Pinpoint the cell where the given text exists, returning its (x, y) midpoint coordinate. 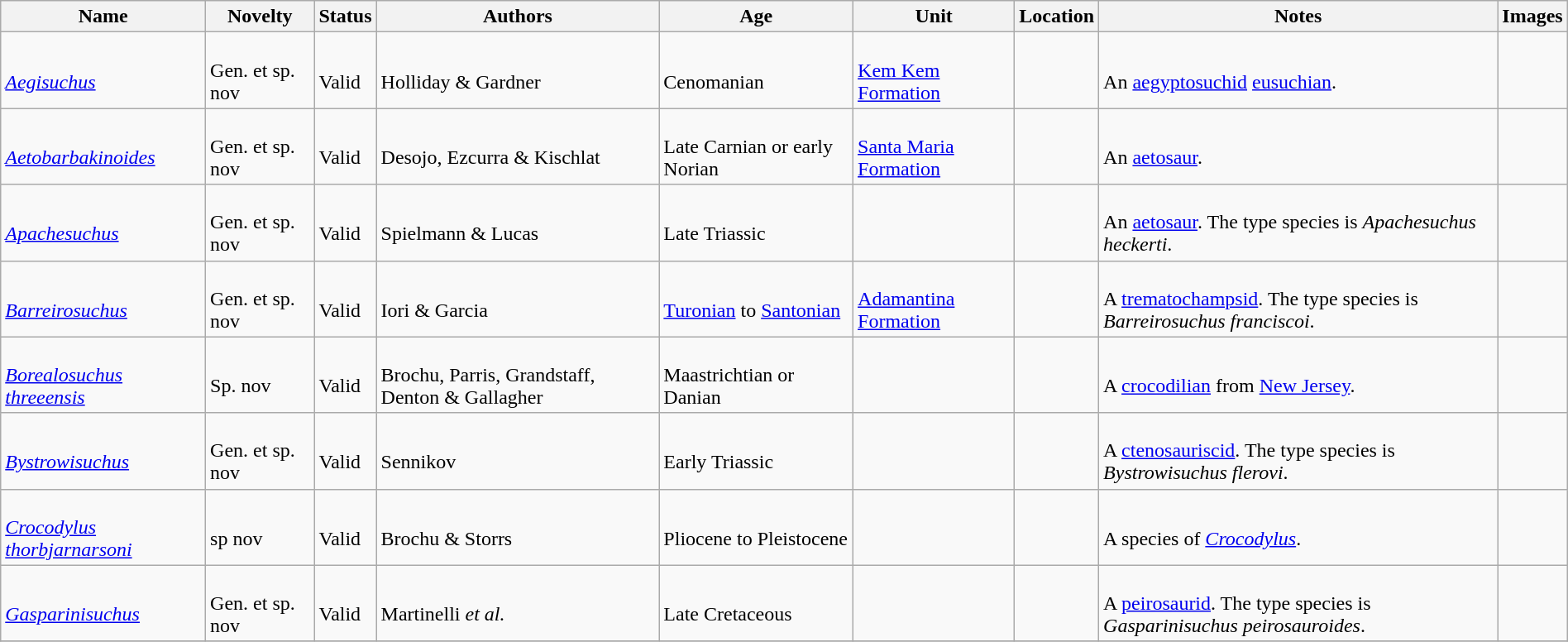
Unit (935, 17)
Sennikov (518, 451)
Apachesuchus (103, 223)
A ctenosauriscid. The type species is Bystrowisuchus flerovi. (1298, 451)
Sp. nov (260, 375)
Location (1057, 17)
Cenomanian (756, 70)
An aegyptosuchid eusuchian. (1298, 70)
Turonian to Santonian (756, 299)
Novelty (260, 17)
Martinelli et al. (518, 603)
An aetosaur. (1298, 146)
Holliday & Gardner (518, 70)
Name (103, 17)
Late Carnian or early Norian (756, 146)
Spielmann & Lucas (518, 223)
Bystrowisuchus (103, 451)
Santa Maria Formation (935, 146)
Kem Kem Formation (935, 70)
Authors (518, 17)
Brochu & Storrs (518, 527)
Late Cretaceous (756, 603)
An aetosaur. The type species is Apachesuchus heckerti. (1298, 223)
Aegisuchus (103, 70)
Desojo, Ezcurra & Kischlat (518, 146)
Borealosuchus threeensis (103, 375)
A peirosaurid. The type species is Gasparinisuchus peirosauroides. (1298, 603)
Gasparinisuchus (103, 603)
Pliocene to Pleistocene (756, 527)
Early Triassic (756, 451)
Images (1532, 17)
Crocodylus thorbjarnarsoni (103, 527)
Notes (1298, 17)
Barreirosuchus (103, 299)
Maastrichtian or Danian (756, 375)
A trematochampsid. The type species is Barreirosuchus franciscoi. (1298, 299)
Brochu, Parris, Grandstaff, Denton & Gallagher (518, 375)
Age (756, 17)
A crocodilian from New Jersey. (1298, 375)
Late Triassic (756, 223)
A species of Crocodylus. (1298, 527)
sp nov (260, 527)
Status (346, 17)
Iori & Garcia (518, 299)
Aetobarbakinoides (103, 146)
Adamantina Formation (935, 299)
